For the text-containing cell, return its midpoint in (X, Y) coordinate format. 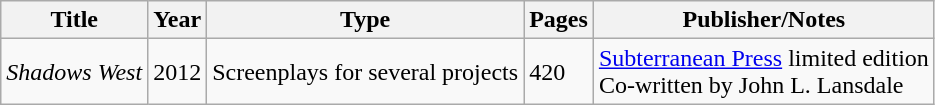
Publisher/Notes (764, 20)
Shadows West (74, 72)
420 (559, 72)
Year (178, 20)
Type (366, 20)
Subterranean Press limited editionCo-written by John L. Lansdale (764, 72)
Title (74, 20)
Pages (559, 20)
2012 (178, 72)
Screenplays for several projects (366, 72)
